Return the [x, y] coordinate for the center point of the cell that contains the specified text.  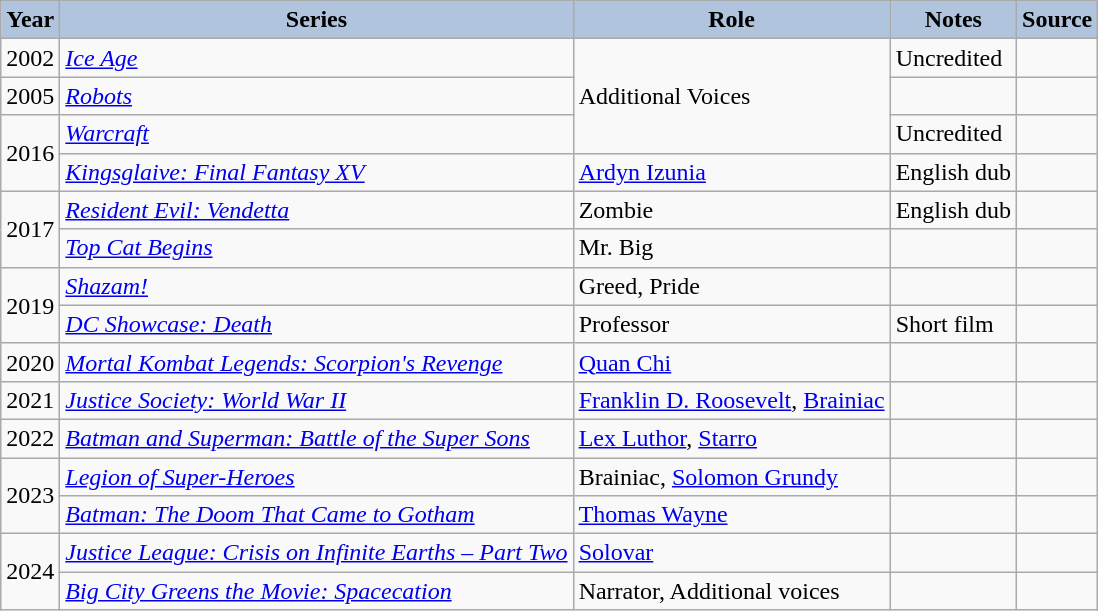
Year [30, 20]
Quan Chi [732, 362]
Thomas Wayne [732, 515]
Role [732, 20]
2020 [30, 362]
Robots [316, 96]
2005 [30, 96]
DC Showcase: Death [316, 324]
Additional Voices [732, 96]
Big City Greens the Movie: Spacecation [316, 591]
Warcraft [316, 134]
2002 [30, 58]
Top Cat Begins [316, 248]
Batman and Superman: Battle of the Super Sons [316, 438]
Narrator, Additional voices [732, 591]
Franklin D. Roosevelt, Brainiac [732, 400]
Shazam! [316, 286]
Justice League: Crisis on Infinite Earths – Part Two [316, 553]
Ice Age [316, 58]
Professor [732, 324]
Greed, Pride [732, 286]
Mr. Big [732, 248]
Zombie [732, 210]
2022 [30, 438]
2019 [30, 305]
Justice Society: World War II [316, 400]
2024 [30, 572]
Kingsglaive: Final Fantasy XV [316, 172]
Notes [953, 20]
2023 [30, 496]
Brainiac, Solomon Grundy [732, 477]
Short film [953, 324]
Batman: The Doom That Came to Gotham [316, 515]
Ardyn Izunia [732, 172]
Mortal Kombat Legends: Scorpion's Revenge [316, 362]
Series [316, 20]
Resident Evil: Vendetta [316, 210]
2021 [30, 400]
2017 [30, 229]
Legion of Super-Heroes [316, 477]
Lex Luthor, Starro [732, 438]
2016 [30, 153]
Source [1058, 20]
Solovar [732, 553]
